Extract the [x, y] coordinate from the center of the cell holding the provided text.  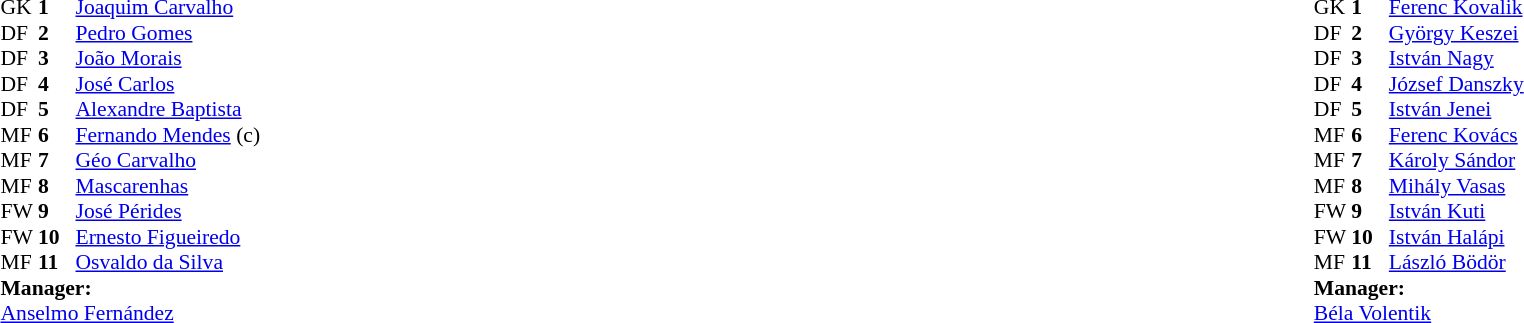
István Kuti [1456, 211]
István Jenei [1456, 109]
José Carlos [168, 84]
José Pérides [168, 211]
Osvaldo da Silva [168, 263]
István Nagy [1456, 59]
João Morais [168, 59]
Mascarenhas [168, 186]
István Halápi [1456, 237]
László Bödör [1456, 263]
Géo Carvalho [168, 161]
Ferenc Kovács [1456, 135]
Ernesto Figueiredo [168, 237]
György Keszei [1456, 33]
Alexandre Baptista [168, 109]
József Danszky [1456, 84]
Károly Sándor [1456, 161]
Mihály Vasas [1456, 186]
Fernando Mendes (c) [168, 135]
Pedro Gomes [168, 33]
